Search for the cell housing the specified text and yield its (X, Y) center coordinate. 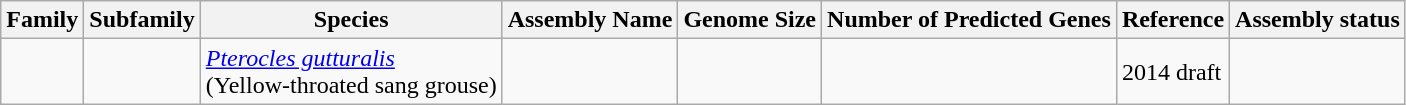
Subfamily (142, 20)
Genome Size (750, 20)
Pterocles gutturalis(Yellow-throated sang grouse) (351, 72)
2014 draft (1172, 72)
Family (42, 20)
Number of Predicted Genes (970, 20)
Assembly status (1318, 20)
Species (351, 20)
Assembly Name (590, 20)
Reference (1172, 20)
